Return [x, y] of the center of cell containing provided text 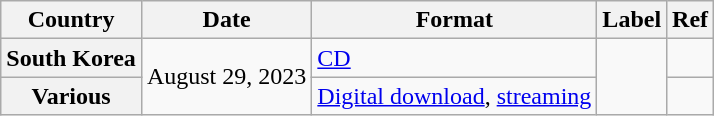
August 29, 2023 [226, 77]
Format [454, 20]
Country [72, 20]
Date [226, 20]
CD [454, 58]
Digital download, streaming [454, 96]
South Korea [72, 58]
Label [632, 20]
Ref [690, 20]
Various [72, 96]
